Pinpoint the cell where the given text exists, returning its [x, y] midpoint coordinate. 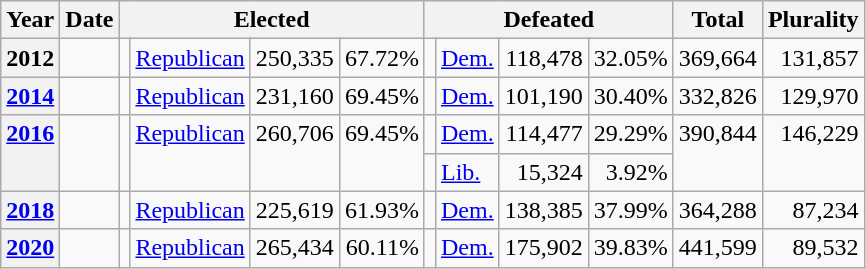
231,160 [294, 96]
Lib. [467, 172]
32.05% [630, 58]
29.29% [630, 134]
364,288 [718, 210]
3.92% [630, 172]
146,229 [813, 153]
225,619 [294, 210]
Elected [272, 20]
260,706 [294, 153]
2014 [30, 96]
390,844 [718, 153]
131,857 [813, 58]
Year [30, 20]
2020 [30, 248]
250,335 [294, 58]
Defeated [548, 20]
369,664 [718, 58]
2016 [30, 153]
89,532 [813, 248]
2018 [30, 210]
Total [718, 20]
61.93% [382, 210]
39.83% [630, 248]
60.11% [382, 248]
118,478 [544, 58]
265,434 [294, 248]
175,902 [544, 248]
441,599 [718, 248]
Plurality [813, 20]
114,477 [544, 134]
37.99% [630, 210]
87,234 [813, 210]
101,190 [544, 96]
67.72% [382, 58]
Date [90, 20]
30.40% [630, 96]
129,970 [813, 96]
15,324 [544, 172]
138,385 [544, 210]
2012 [30, 58]
332,826 [718, 96]
